Locate the cell with the specified text and output its (X, Y) center coordinate. 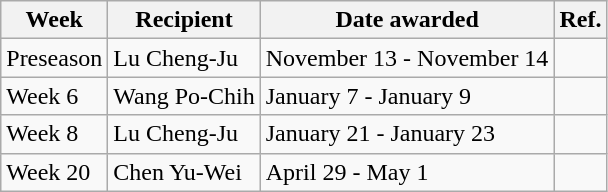
Date awarded (407, 20)
January 7 - January 9 (407, 96)
Week (54, 20)
Wang Po-Chih (184, 96)
November 13 - November 14 (407, 58)
Recipient (184, 20)
Ref. (580, 20)
April 29 - May 1 (407, 172)
Week 20 (54, 172)
Week 8 (54, 134)
Chen Yu-Wei (184, 172)
January 21 - January 23 (407, 134)
Week 6 (54, 96)
Preseason (54, 58)
